Provide the (X, Y) coordinate of the cell's center where the given text is located.  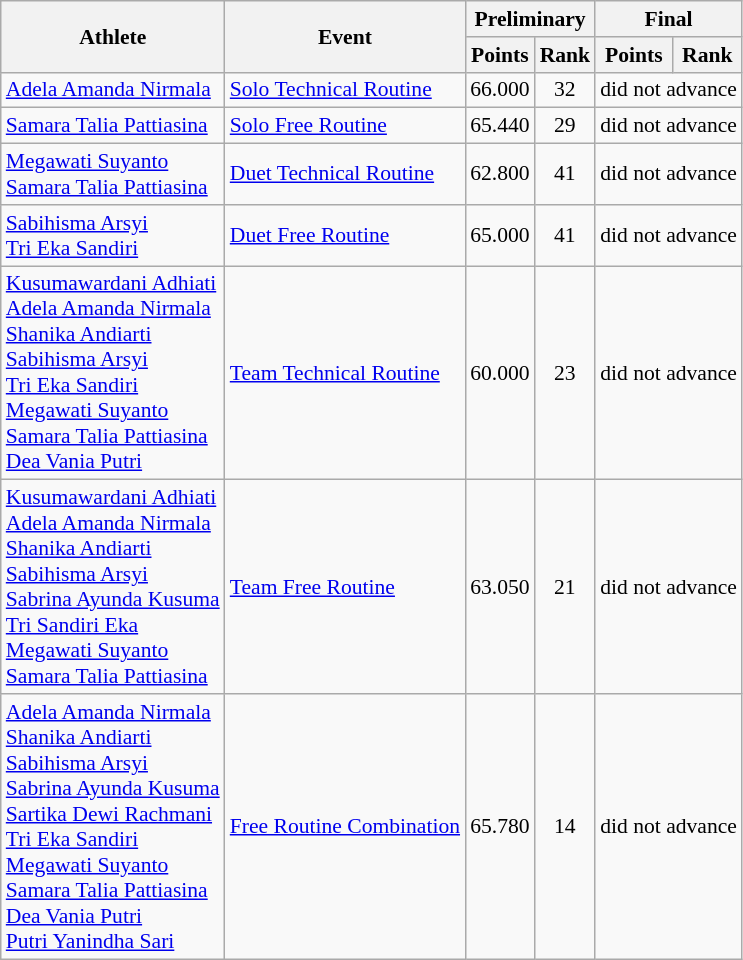
Sabihisma ArsyiTri Eka Sandiri (113, 236)
Free Routine Combination (345, 826)
Duet Free Routine (345, 236)
65.000 (500, 236)
60.000 (500, 373)
21 (566, 587)
Solo Free Routine (345, 126)
Kusumawardani AdhiatiAdela Amanda NirmalaShanika AndiartiSabihisma ArsyiTri Eka SandiriMegawati SuyantoSamara Talia PattiasinaDea Vania Putri (113, 373)
Adela Amanda Nirmala (113, 90)
65.440 (500, 126)
65.780 (500, 826)
Final (668, 19)
Solo Technical Routine (345, 90)
Team Technical Routine (345, 373)
14 (566, 826)
32 (566, 90)
Kusumawardani AdhiatiAdela Amanda NirmalaShanika AndiartiSabihisma ArsyiSabrina Ayunda KusumaTri Sandiri EkaMegawati SuyantoSamara Talia Pattiasina (113, 587)
Team Free Routine (345, 587)
Megawati SuyantoSamara Talia Pattiasina (113, 174)
Duet Technical Routine (345, 174)
Athlete (113, 36)
Event (345, 36)
Preliminary (530, 19)
Samara Talia Pattiasina (113, 126)
63.050 (500, 587)
29 (566, 126)
66.000 (500, 90)
23 (566, 373)
62.800 (500, 174)
